Identify which cell holds the provided text, then report its [x, y] central coordinate. 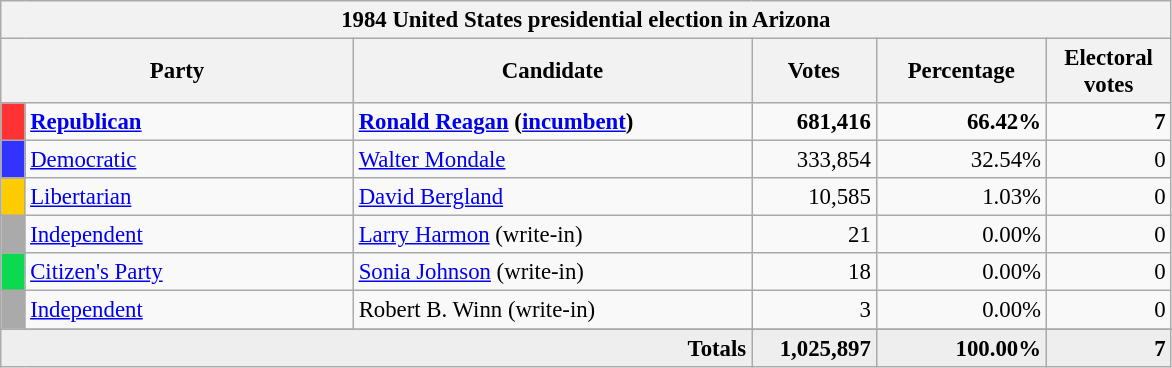
100.00% [961, 348]
Larry Harmon (write-in) [552, 235]
David Bergland [552, 197]
Robert B. Winn (write-in) [552, 310]
Votes [814, 72]
Electoral votes [1108, 72]
Sonia Johnson (write-in) [552, 273]
Totals [376, 348]
10,585 [814, 197]
1984 United States presidential election in Arizona [586, 20]
1.03% [961, 197]
333,854 [814, 160]
Republican [189, 122]
Citizen's Party [189, 273]
Ronald Reagan (incumbent) [552, 122]
18 [814, 273]
Party [178, 72]
1,025,897 [814, 348]
Candidate [552, 72]
66.42% [961, 122]
Libertarian [189, 197]
Walter Mondale [552, 160]
21 [814, 235]
Democratic [189, 160]
32.54% [961, 160]
3 [814, 310]
681,416 [814, 122]
Percentage [961, 72]
